Identify which cell holds the provided text, then report its [X, Y] central coordinate. 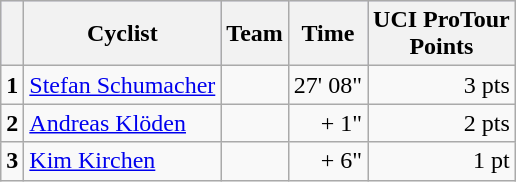
1 [12, 85]
Andreas Klöden [122, 123]
1 pt [442, 161]
27' 08" [328, 85]
3 [12, 161]
Stefan Schumacher [122, 85]
3 pts [442, 85]
Kim Kirchen [122, 161]
Team [255, 34]
+ 6" [328, 161]
Time [328, 34]
2 [12, 123]
+ 1" [328, 123]
UCI ProTourPoints [442, 34]
2 pts [442, 123]
Cyclist [122, 34]
